Search for the cell housing the specified text and yield its [X, Y] center coordinate. 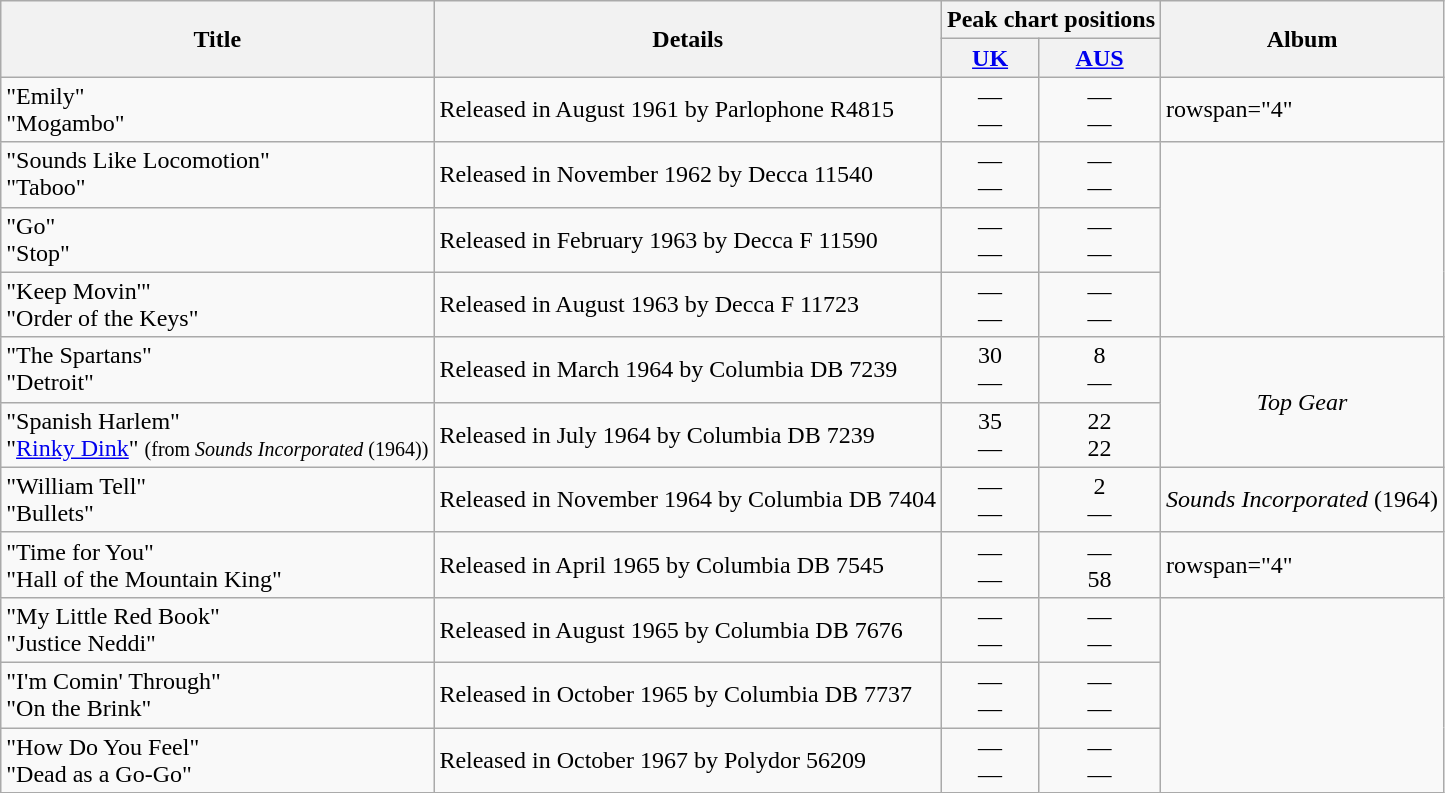
Title [218, 39]
"My Little Red Book""Justice Neddi" [218, 630]
"Time for You""Hall of the Mountain King" [218, 564]
UK [990, 58]
Released in July 1964 by Columbia DB 7239 [688, 434]
AUS [1100, 58]
30— [990, 370]
"Go""Stop" [218, 240]
35— [990, 434]
"Emily""Mogambo" [218, 110]
Released in November 1964 by Columbia DB 7404 [688, 500]
2— [1100, 500]
Released in August 1965 by Columbia DB 7676 [688, 630]
"Spanish Harlem""Rinky Dink" (from Sounds Incorporated (1964)) [218, 434]
Album [1302, 39]
Released in November 1962 by Decca 11540 [688, 174]
"I'm Comin' Through""On the Brink" [218, 694]
—58 [1100, 564]
Released in March 1964 by Columbia DB 7239 [688, 370]
Released in August 1963 by Decca F 11723 [688, 304]
"Sounds Like Locomotion""Taboo" [218, 174]
Released in February 1963 by Decca F 11590 [688, 240]
Released in October 1967 by Polydor 56209 [688, 760]
Released in August 1961 by Parlophone R4815 [688, 110]
"The Spartans""Detroit" [218, 370]
"Keep Movin'""Order of the Keys" [218, 304]
Sounds Incorporated (1964) [1302, 500]
Released in April 1965 by Columbia DB 7545 [688, 564]
Released in October 1965 by Columbia DB 7737 [688, 694]
Top Gear [1302, 402]
8— [1100, 370]
Peak chart positions [1052, 20]
"William Tell""Bullets" [218, 500]
"How Do You Feel""Dead as a Go-Go" [218, 760]
2222 [1100, 434]
Details [688, 39]
